Provide the (X, Y) coordinate of the cell's center where the given text is located.  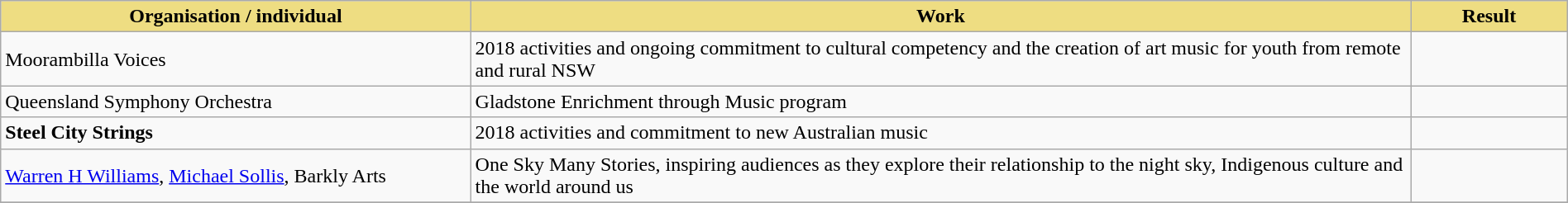
2018 activities and ongoing commitment to cultural competency and the creation of art music for youth from remote and rural NSW (941, 59)
2018 activities and commitment to new Australian music (941, 133)
Work (941, 17)
Steel City Strings (236, 133)
Warren H Williams, Michael Sollis, Barkly Arts (236, 175)
One Sky Many Stories, inspiring audiences as they explore their relationship to the night sky, Indigenous culture and the world around us (941, 175)
Moorambilla Voices (236, 59)
Gladstone Enrichment through Music program (941, 101)
Result (1489, 17)
Queensland Symphony Orchestra (236, 101)
Organisation / individual (236, 17)
